Scan for the cell matching the given text and deliver its (x, y) coordinate at center. 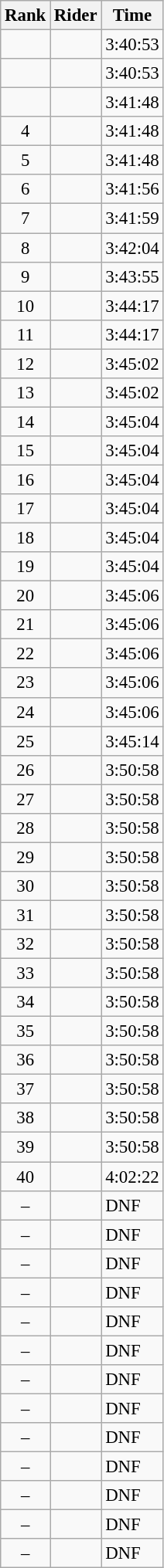
9 (26, 276)
4 (26, 131)
32 (26, 944)
16 (26, 479)
25 (26, 741)
29 (26, 857)
14 (26, 422)
3:45:14 (132, 741)
22 (26, 654)
7 (26, 218)
6 (26, 189)
3:41:56 (132, 189)
12 (26, 364)
3:43:55 (132, 276)
Rank (26, 15)
18 (26, 538)
31 (26, 915)
19 (26, 567)
24 (26, 712)
17 (26, 509)
10 (26, 306)
34 (26, 1002)
11 (26, 334)
28 (26, 828)
8 (26, 248)
4:02:22 (132, 1177)
36 (26, 1060)
3:41:59 (132, 218)
Rider (76, 15)
37 (26, 1089)
20 (26, 596)
23 (26, 683)
30 (26, 886)
39 (26, 1147)
3:42:04 (132, 248)
38 (26, 1119)
35 (26, 1031)
40 (26, 1177)
Time (132, 15)
15 (26, 451)
27 (26, 799)
13 (26, 393)
21 (26, 625)
5 (26, 161)
26 (26, 770)
33 (26, 974)
